Locate the cell with the specified text and output its [x, y] center coordinate. 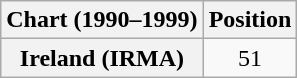
Position [250, 20]
51 [250, 58]
Ireland (IRMA) [102, 58]
Chart (1990–1999) [102, 20]
